Determine the [x, y] coordinate at the center of the cell enclosing the given text.  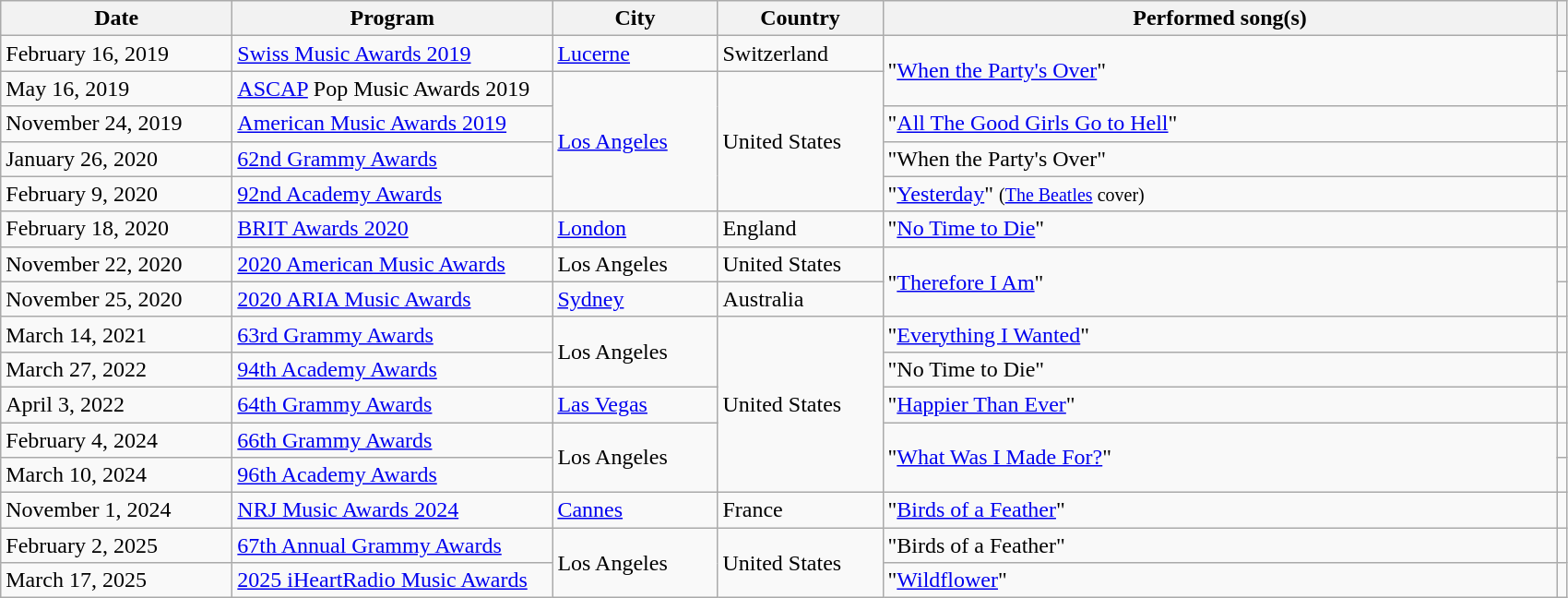
American Music Awards 2019 [393, 124]
February 16, 2019 [116, 54]
London [635, 229]
Sydney [635, 299]
February 2, 2025 [116, 545]
February 18, 2020 [116, 229]
November 25, 2020 [116, 299]
Las Vegas [635, 404]
62nd Grammy Awards [393, 159]
City [635, 18]
March 10, 2024 [116, 475]
ASCAP Pop Music Awards 2019 [393, 89]
"Everything I Wanted" [1219, 334]
Country [801, 18]
Switzerland [801, 54]
January 26, 2020 [116, 159]
March 17, 2025 [116, 580]
Performed song(s) [1219, 18]
"Yesterday" (The Beatles cover) [1219, 194]
November 24, 2019 [116, 124]
Date [116, 18]
66th Grammy Awards [393, 440]
"Wildflower" [1219, 580]
63rd Grammy Awards [393, 334]
"What Was I Made For?" [1219, 458]
April 3, 2022 [116, 404]
BRIT Awards 2020 [393, 229]
November 1, 2024 [116, 510]
94th Academy Awards [393, 369]
2025 iHeartRadio Music Awards [393, 580]
Australia [801, 299]
March 14, 2021 [116, 334]
March 27, 2022 [116, 369]
NRJ Music Awards 2024 [393, 510]
"Happier Than Ever" [1219, 404]
96th Academy Awards [393, 475]
Lucerne [635, 54]
2020 American Music Awards [393, 264]
"All The Good Girls Go to Hell" [1219, 124]
Program [393, 18]
64th Grammy Awards [393, 404]
England [801, 229]
67th Annual Grammy Awards [393, 545]
February 4, 2024 [116, 440]
February 9, 2020 [116, 194]
November 22, 2020 [116, 264]
May 16, 2019 [116, 89]
Swiss Music Awards 2019 [393, 54]
Cannes [635, 510]
France [801, 510]
"Therefore I Am" [1219, 281]
2020 ARIA Music Awards [393, 299]
92nd Academy Awards [393, 194]
